Identify which cell holds the provided text, then report its (x, y) central coordinate. 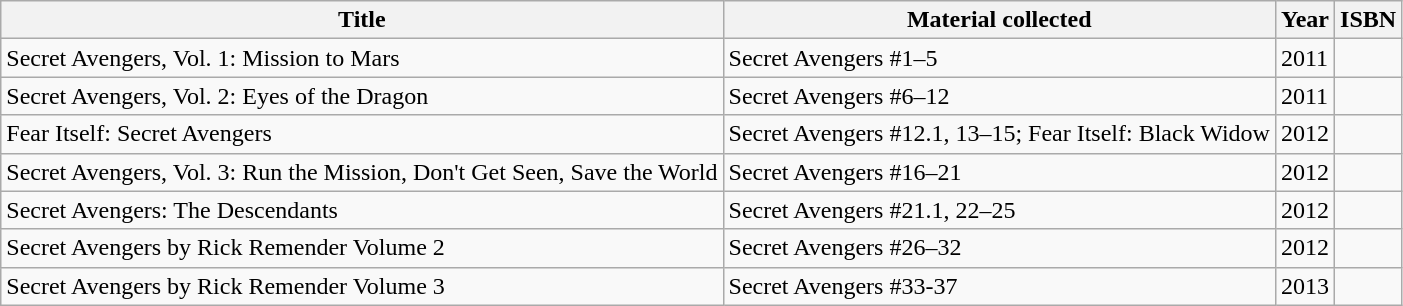
Secret Avengers #33-37 (999, 286)
Secret Avengers #16–21 (999, 172)
Secret Avengers by Rick Remender Volume 3 (362, 286)
Secret Avengers, Vol. 1: Mission to Mars (362, 58)
Secret Avengers #1–5 (999, 58)
Secret Avengers, Vol. 2: Eyes of the Dragon (362, 96)
Secret Avengers: The Descendants (362, 210)
Fear Itself: Secret Avengers (362, 134)
Secret Avengers, Vol. 3: Run the Mission, Don't Get Seen, Save the World (362, 172)
Material collected (999, 20)
Secret Avengers by Rick Remender Volume 2 (362, 248)
Secret Avengers #21.1, 22–25 (999, 210)
Secret Avengers #6–12 (999, 96)
Secret Avengers #12.1, 13–15; Fear Itself: Black Widow (999, 134)
2013 (1304, 286)
Title (362, 20)
Year (1304, 20)
Secret Avengers #26–32 (999, 248)
ISBN (1368, 20)
